Return [x, y] of the center of cell containing provided text 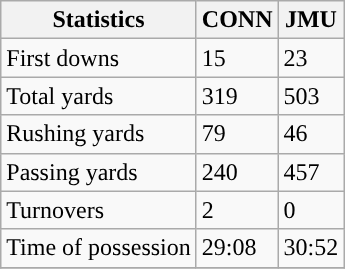
Passing yards [99, 172]
319 [237, 96]
46 [311, 134]
Turnovers [99, 210]
503 [311, 96]
Total yards [99, 96]
457 [311, 172]
79 [237, 134]
Statistics [99, 20]
15 [237, 58]
0 [311, 210]
240 [237, 172]
2 [237, 210]
30:52 [311, 248]
CONN [237, 20]
29:08 [237, 248]
First downs [99, 58]
JMU [311, 20]
23 [311, 58]
Time of possession [99, 248]
Rushing yards [99, 134]
